Output the [X, Y] coordinate of the center of the cell containing the given text.  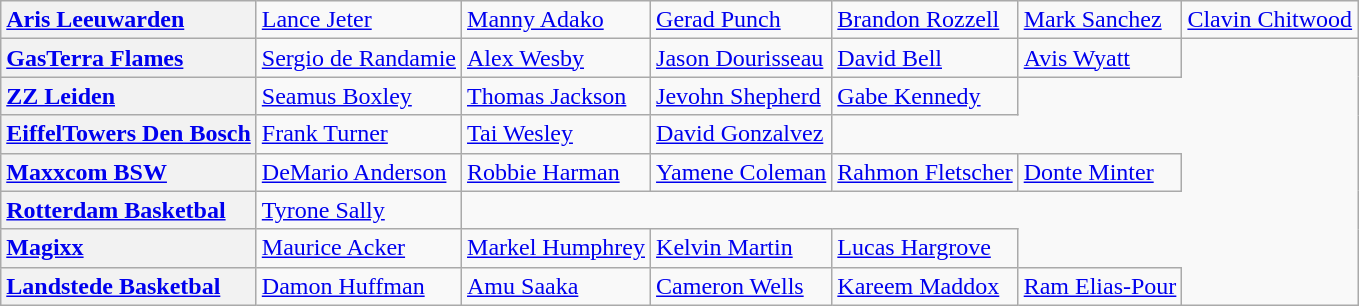
Frank Turner [358, 134]
David Bell [925, 58]
Jason Dourisseau [742, 58]
Lance Jeter [358, 20]
Kelvin Martin [742, 248]
Seamus Boxley [358, 96]
Rahmon Fletscher [925, 172]
Aris Leeuwarden [129, 20]
Brandon Rozzell [925, 20]
Avis Wyatt [1100, 58]
Maxxcom BSW [129, 172]
Alex Wesby [556, 58]
Lucas Hargrove [925, 248]
Markel Humphrey [556, 248]
Maurice Acker [358, 248]
Tyrone Sally [358, 210]
Ram Elias-Pour [1100, 286]
Manny Adako [556, 20]
Yamene Coleman [742, 172]
Jevohn Shepherd [742, 96]
Kareem Maddox [925, 286]
ZZ Leiden [129, 96]
Tai Wesley [556, 134]
Magixx [129, 248]
EiffelTowers Den Bosch [129, 134]
Rotterdam Basketbal [129, 210]
Mark Sanchez [1100, 20]
Damon Huffman [358, 286]
David Gonzalvez [742, 134]
Gabe Kennedy [925, 96]
Landstede Basketbal [129, 286]
Cameron Wells [742, 286]
Amu Saaka [556, 286]
Thomas Jackson [556, 96]
GasTerra Flames [129, 58]
Donte Minter [1100, 172]
Clavin Chitwood [1270, 20]
DeMario Anderson [358, 172]
Gerad Punch [742, 20]
Robbie Harman [556, 172]
Sergio de Randamie [358, 58]
